Capture the cell that displays the provided text and extract its (x, y) central coordinate. 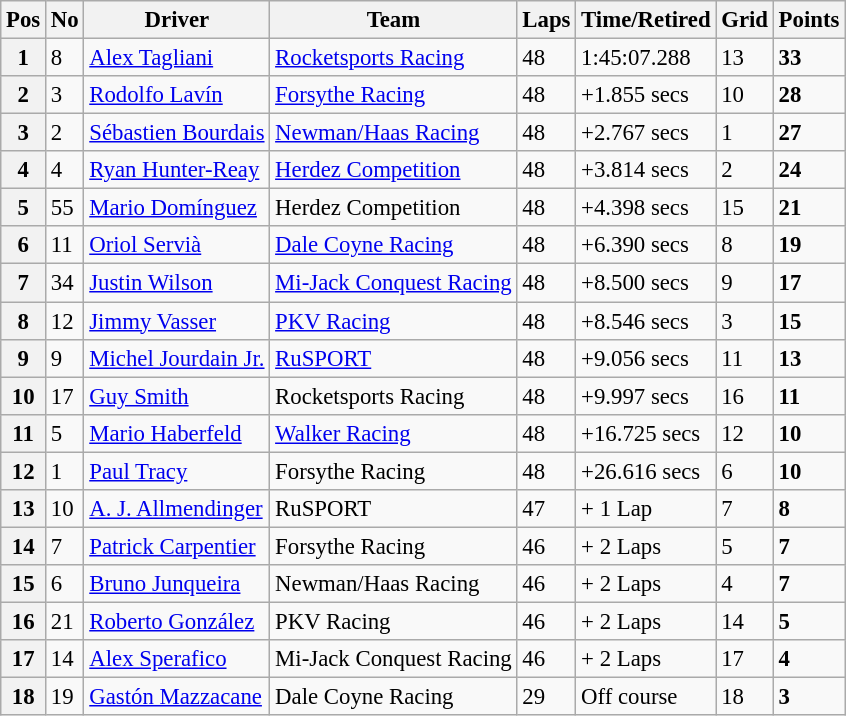
Sébastien Bourdais (177, 133)
Grid (744, 20)
33 (808, 58)
Jimmy Vasser (177, 321)
Time/Retired (646, 20)
A. J. Allmendinger (177, 509)
28 (808, 95)
Patrick Carpentier (177, 546)
24 (808, 170)
Rodolfo Lavín (177, 95)
Off course (646, 697)
34 (65, 283)
+ 1 Lap (646, 509)
Mario Domínguez (177, 208)
Team (394, 20)
Laps (546, 20)
Roberto González (177, 621)
+9.056 secs (646, 358)
+16.725 secs (646, 433)
Alex Sperafico (177, 659)
+2.767 secs (646, 133)
Ryan Hunter-Reay (177, 170)
+3.814 secs (646, 170)
Pos (24, 20)
Mario Haberfeld (177, 433)
+1.855 secs (646, 95)
Gastón Mazzacane (177, 697)
Paul Tracy (177, 471)
No (65, 20)
47 (546, 509)
+8.546 secs (646, 321)
55 (65, 208)
29 (546, 697)
Points (808, 20)
+26.616 secs (646, 471)
+8.500 secs (646, 283)
+6.390 secs (646, 245)
Alex Tagliani (177, 58)
+4.398 secs (646, 208)
Oriol Servià (177, 245)
1:45:07.288 (646, 58)
Bruno Junqueira (177, 584)
Guy Smith (177, 396)
Driver (177, 20)
Michel Jourdain Jr. (177, 358)
+9.997 secs (646, 396)
Justin Wilson (177, 283)
Walker Racing (394, 433)
27 (808, 133)
